Capture the cell that displays the provided text and extract its [X, Y] central coordinate. 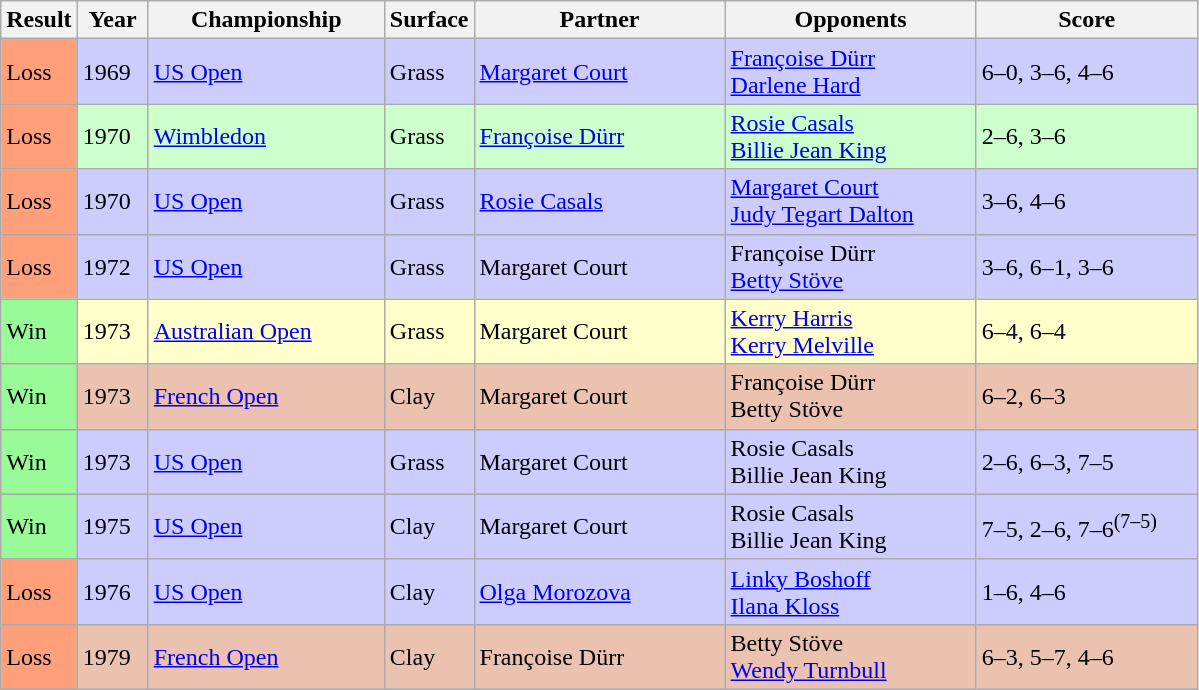
1975 [112, 526]
Rosie Casals [600, 202]
3–6, 4–6 [1086, 202]
Wimbledon [266, 136]
Kerry Harris Kerry Melville [850, 332]
Score [1086, 20]
Betty Stöve Wendy Turnbull [850, 656]
Surface [429, 20]
1976 [112, 592]
Result [39, 20]
7–5, 2–6, 7–6(7–5) [1086, 526]
Australian Open [266, 332]
Championship [266, 20]
6–0, 3–6, 4–6 [1086, 72]
6–2, 6–3 [1086, 396]
Linky Boshoff Ilana Kloss [850, 592]
2–6, 3–6 [1086, 136]
6–4, 6–4 [1086, 332]
1979 [112, 656]
1972 [112, 266]
Françoise Dürr Darlene Hard [850, 72]
1–6, 4–6 [1086, 592]
1969 [112, 72]
Olga Morozova [600, 592]
Year [112, 20]
6–3, 5–7, 4–6 [1086, 656]
Margaret Court Judy Tegart Dalton [850, 202]
2–6, 6–3, 7–5 [1086, 462]
3–6, 6–1, 3–6 [1086, 266]
Partner [600, 20]
Opponents [850, 20]
